Determine the (x, y) coordinate at the center of the cell enclosing the given text.  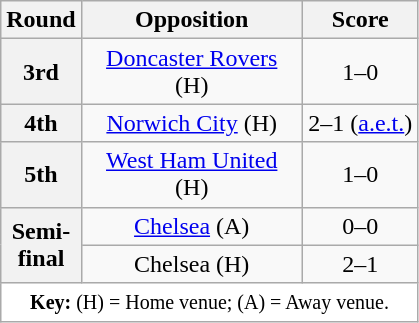
Norwich City (H) (192, 123)
Round (41, 20)
Chelsea (H) (192, 264)
2–1 (360, 264)
5th (41, 174)
0–0 (360, 226)
3rd (41, 72)
West Ham United (H) (192, 174)
Key: (H) = Home venue; (A) = Away venue. (210, 302)
Opposition (192, 20)
Semi-final (41, 245)
2–1 (a.e.t.) (360, 123)
Doncaster Rovers (H) (192, 72)
Score (360, 20)
Chelsea (A) (192, 226)
4th (41, 123)
